For the text-containing cell, return its midpoint in (X, Y) coordinate format. 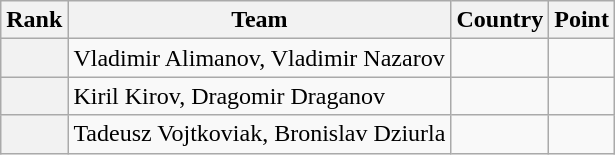
Kiril Kirov, Dragomir Draganov (260, 96)
Country (500, 20)
Tadeusz Vojtkoviak, Bronislav Dziurla (260, 134)
Point (582, 20)
Vladimir Alimanov, Vladimir Nazarov (260, 58)
Rank (34, 20)
Team (260, 20)
